Scan for the cell matching the given text and deliver its [x, y] coordinate at center. 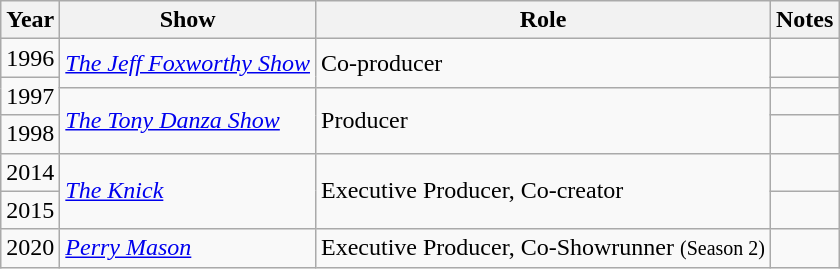
1996 [30, 58]
The Jeff Foxworthy Show [188, 64]
Show [188, 20]
The Tony Danza Show [188, 120]
Year [30, 20]
Role [544, 20]
1998 [30, 134]
Co-producer [544, 64]
2015 [30, 210]
2020 [30, 248]
Producer [544, 120]
Perry Mason [188, 248]
Executive Producer, Co-Showrunner (Season 2) [544, 248]
Notes [804, 20]
Executive Producer, Co-creator [544, 191]
The Knick [188, 191]
1997 [30, 96]
2014 [30, 172]
